Return [x, y] of the center of cell containing provided text 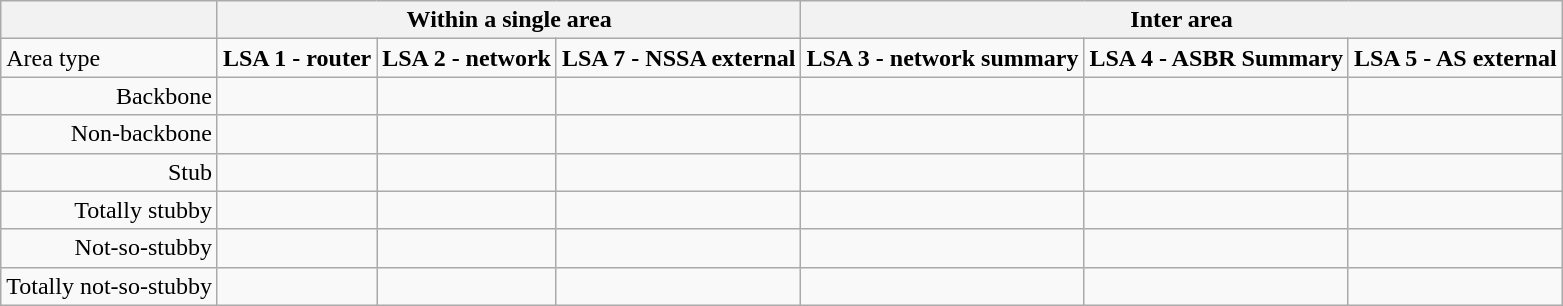
Not-so-stubby [110, 248]
LSA 3 - network summary [942, 58]
Within a single area [508, 20]
Totally not-so-stubby [110, 286]
Inter area [1182, 20]
LSA 1 - router [296, 58]
LSA 5 - AS external [1455, 58]
Backbone [110, 96]
LSA 2 - network [467, 58]
LSA 7 - NSSA external [678, 58]
Totally stubby [110, 210]
Area type [110, 58]
Non-backbone [110, 134]
LSA 4 - ASBR Summary [1216, 58]
Stub [110, 172]
